Search for the cell housing the specified text and yield its [x, y] center coordinate. 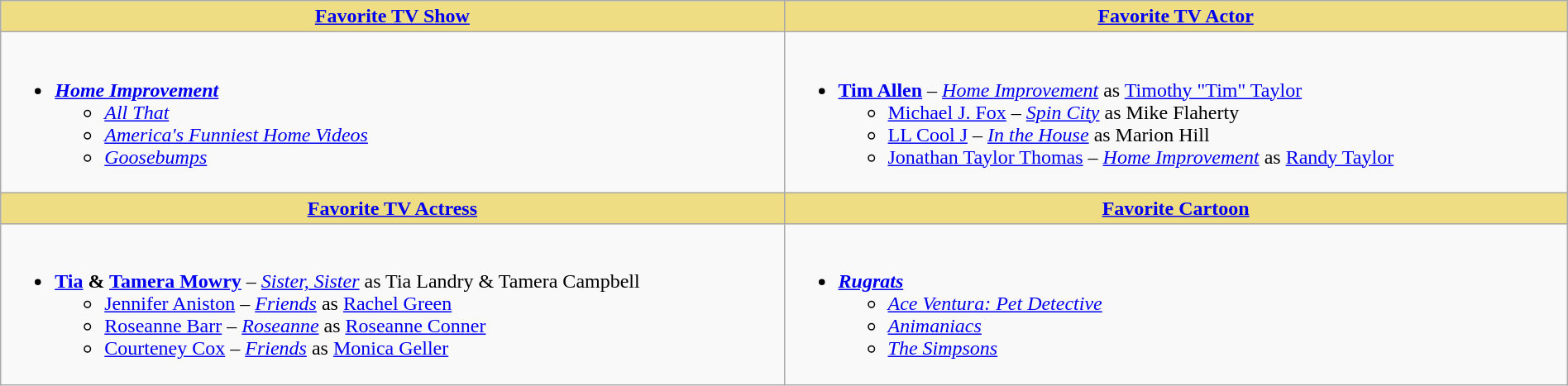
Favorite Cartoon [1176, 208]
Favorite TV Actor [1176, 17]
RugratsAce Ventura: Pet DetectiveAnimaniacsThe Simpsons [1176, 304]
Favorite TV Show [392, 17]
Favorite TV Actress [392, 208]
Home ImprovementAll ThatAmerica's Funniest Home VideosGoosebumps [392, 112]
